Detect which cell encompasses the target text, then output its [x, y] center coordinate. 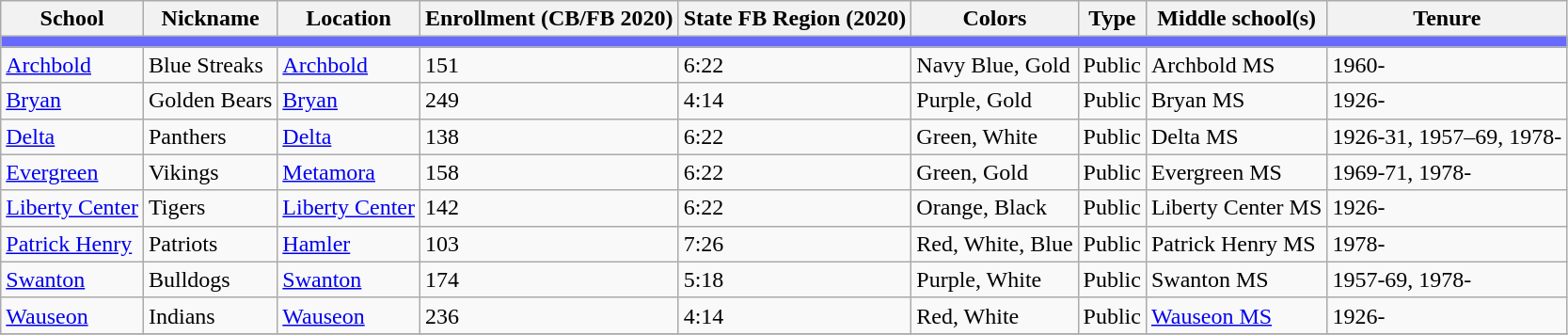
Vikings [210, 172]
Bryan MS [1236, 101]
Nickname [210, 19]
174 [549, 279]
Evergreen MS [1236, 172]
Purple, Gold [995, 101]
Middle school(s) [1236, 19]
Orange, Black [995, 208]
Red, White [995, 315]
Green, White [995, 136]
Colors [995, 19]
Tenure [1447, 19]
236 [549, 315]
Metamora [349, 172]
Green, Gold [995, 172]
1969-71, 1978- [1447, 172]
Patriots [210, 244]
1960- [1447, 65]
1978- [1447, 244]
School [72, 19]
Navy Blue, Gold [995, 65]
Enrollment (CB/FB 2020) [549, 19]
158 [549, 172]
Hamler [349, 244]
Tigers [210, 208]
Archbold MS [1236, 65]
138 [549, 136]
Red, White, Blue [995, 244]
Indians [210, 315]
1926-31, 1957–69, 1978- [1447, 136]
Liberty Center MS [1236, 208]
Patrick Henry [72, 244]
249 [549, 101]
Patrick Henry MS [1236, 244]
7:26 [795, 244]
Blue Streaks [210, 65]
Purple, White [995, 279]
103 [549, 244]
Evergreen [72, 172]
Wauseon MS [1236, 315]
Location [349, 19]
1957-69, 1978- [1447, 279]
142 [549, 208]
Swanton MS [1236, 279]
Delta MS [1236, 136]
Golden Bears [210, 101]
5:18 [795, 279]
Panthers [210, 136]
Bulldogs [210, 279]
Type [1112, 19]
State FB Region (2020) [795, 19]
151 [549, 65]
